Locate the cell with the specified text and output its [x, y] center coordinate. 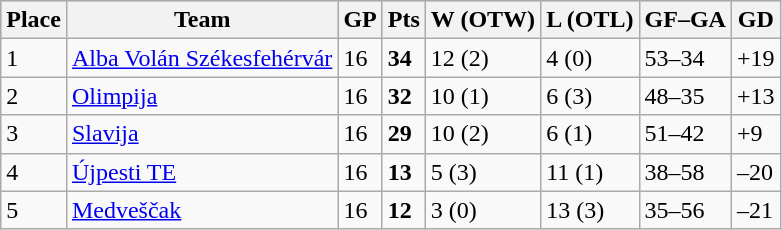
Alba Volán Székesfehérvár [202, 58]
GF–GA [685, 20]
11 (1) [590, 172]
48–35 [685, 96]
38–58 [685, 172]
2 [34, 96]
13 (3) [590, 210]
Újpesti TE [202, 172]
35–56 [685, 210]
–21 [756, 210]
GD [756, 20]
+9 [756, 134]
3 (0) [482, 210]
4 (0) [590, 58]
10 (1) [482, 96]
+13 [756, 96]
Place [34, 20]
29 [404, 134]
1 [34, 58]
6 (1) [590, 134]
4 [34, 172]
51–42 [685, 134]
32 [404, 96]
12 [404, 210]
GP [360, 20]
10 (2) [482, 134]
6 (3) [590, 96]
L (OTL) [590, 20]
W (OTW) [482, 20]
Slavija [202, 134]
+19 [756, 58]
5 [34, 210]
53–34 [685, 58]
Pts [404, 20]
–20 [756, 172]
Olimpija [202, 96]
34 [404, 58]
Medveščak [202, 210]
Team [202, 20]
13 [404, 172]
3 [34, 134]
12 (2) [482, 58]
5 (3) [482, 172]
